Find where the given text appears and provide that cell's center as (x, y) coordinate. 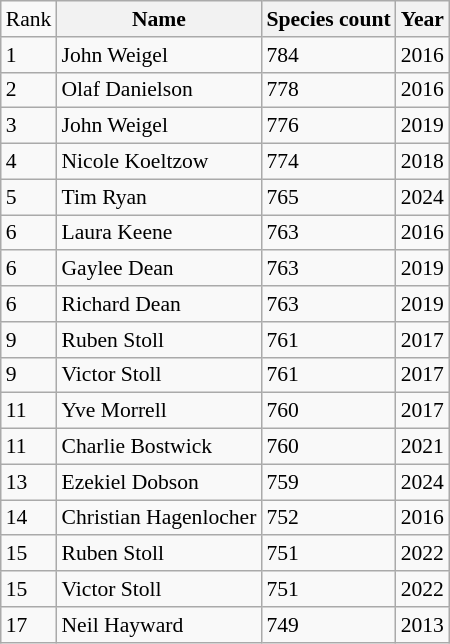
17 (29, 625)
752 (328, 518)
14 (29, 518)
749 (328, 625)
759 (328, 482)
Richard Dean (158, 304)
4 (29, 162)
Species count (328, 19)
Olaf Danielson (158, 90)
Name (158, 19)
3 (29, 126)
778 (328, 90)
Charlie Bostwick (158, 447)
Rank (29, 19)
Gaylee Dean (158, 269)
Yve Morrell (158, 411)
2021 (422, 447)
765 (328, 197)
2013 (422, 625)
784 (328, 55)
776 (328, 126)
13 (29, 482)
2 (29, 90)
Year (422, 19)
1 (29, 55)
5 (29, 197)
Tim Ryan (158, 197)
Nicole Koeltzow (158, 162)
Christian Hagenlocher (158, 518)
774 (328, 162)
Laura Keene (158, 233)
Ezekiel Dobson (158, 482)
Neil Hayward (158, 625)
2018 (422, 162)
